Determine the [X, Y] coordinate at the center of the cell enclosing the given text.  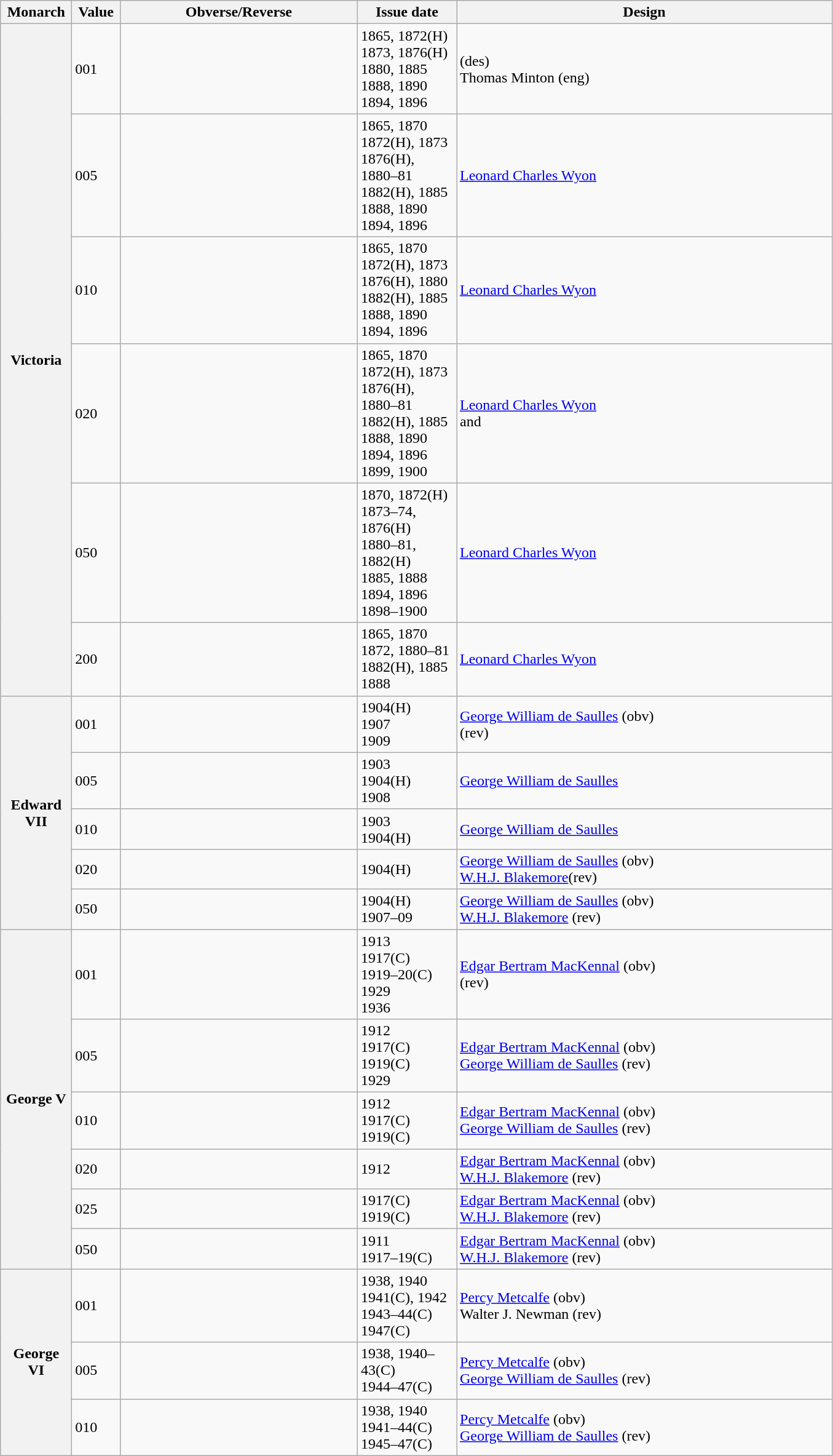
(des)Thomas Minton (eng) [644, 69]
1865, 18701872(H), 18731876(H), 1880–811882(H), 18851888, 18901894, 18961899, 1900 [407, 413]
1938, 19401941(C), 19421943–44(C)1947(C) [407, 1305]
George William de Saulles (obv) (rev) [644, 724]
Obverse/Reverse [239, 12]
1938, 19401941–44(C)1945–47(C) [407, 1427]
19131917(C)1919–20(C)19291936 [407, 974]
19121917(C)1919(C) [407, 1121]
Value [96, 12]
025 [96, 1209]
1870, 1872(H)1873–74, 1876(H)1880–81, 1882(H)1885, 18881894, 18961898–1900 [407, 552]
1917(C)1919(C) [407, 1209]
George William de Saulles (obv)W.H.J. Blakemore (rev) [644, 909]
1904(H) [407, 869]
19031904(H)1908 [407, 781]
Design [644, 12]
1904(H)1907–09 [407, 909]
George VI [36, 1362]
1938, 1940–43(C)1944–47(C) [407, 1370]
George V [36, 1099]
Leonard Charles Wyon and [644, 413]
19031904(H) [407, 829]
Edgar Bertram MacKennal (obv) (rev) [644, 974]
1904(H)19071909 [407, 724]
19111917–19(C) [407, 1249]
1865, 1872(H)1873, 1876(H)1880, 18851888, 18901894, 1896 [407, 69]
Monarch [36, 12]
George William de Saulles (obv)W.H.J. Blakemore(rev) [644, 869]
19121917(C)1919(C)1929 [407, 1056]
Edward VII [36, 812]
1865, 18701872(H), 18731876(H), 18801882(H), 18851888, 18901894, 1896 [407, 290]
Victoria [36, 360]
200 [96, 659]
1865, 18701872, 1880–811882(H), 18851888 [407, 659]
1865, 18701872(H), 18731876(H), 1880–811882(H), 18851888, 18901894, 1896 [407, 175]
1912 [407, 1169]
Issue date [407, 12]
Percy Metcalfe (obv)Walter J. Newman (rev) [644, 1305]
